Return (x, y) of the center of cell containing provided text 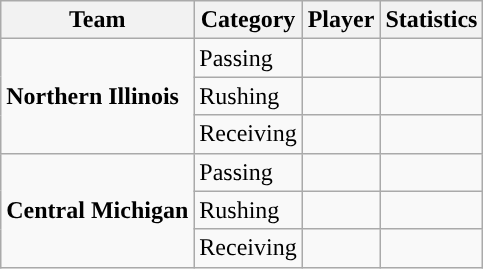
Team (98, 20)
Player (341, 20)
Central Michigan (98, 210)
Statistics (432, 20)
Category (248, 20)
Northern Illinois (98, 96)
